Return the (x, y) coordinate for the center point of the cell that contains the specified text.  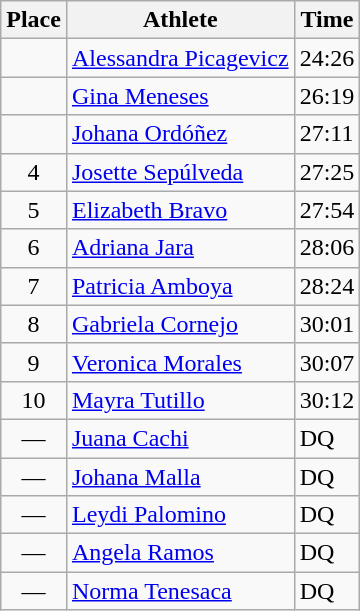
26:19 (327, 96)
Gabriela Cornejo (180, 324)
Place (34, 20)
27:25 (327, 172)
Elizabeth Bravo (180, 210)
30:12 (327, 400)
Mayra Tutillo (180, 400)
Norma Tenesaca (180, 591)
30:07 (327, 362)
28:24 (327, 286)
Josette Sepúlveda (180, 172)
30:01 (327, 324)
Adriana Jara (180, 248)
Johana Malla (180, 477)
Athlete (180, 20)
Angela Ramos (180, 553)
27:54 (327, 210)
8 (34, 324)
Leydi Palomino (180, 515)
Veronica Morales (180, 362)
9 (34, 362)
5 (34, 210)
27:11 (327, 134)
Alessandra Picagevicz (180, 58)
Patricia Amboya (180, 286)
28:06 (327, 248)
4 (34, 172)
Time (327, 20)
24:26 (327, 58)
Juana Cachi (180, 438)
7 (34, 286)
6 (34, 248)
Johana Ordóñez (180, 134)
Gina Meneses (180, 96)
10 (34, 400)
